Return [x, y] of the center of cell containing provided text 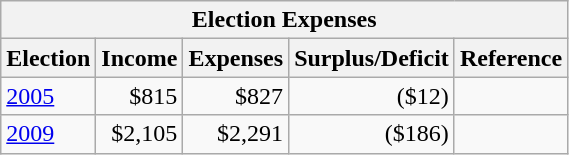
$2,105 [140, 134]
2009 [48, 134]
Expenses [236, 58]
Reference [510, 58]
($12) [372, 96]
$815 [140, 96]
Surplus/Deficit [372, 58]
($186) [372, 134]
$2,291 [236, 134]
2005 [48, 96]
$827 [236, 96]
Election Expenses [284, 20]
Income [140, 58]
Election [48, 58]
